Output the [x, y] coordinate of the center of the cell containing the given text.  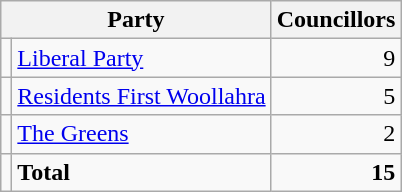
2 [336, 134]
The Greens [142, 134]
Total [142, 172]
Residents First Woollahra [142, 96]
9 [336, 58]
Liberal Party [142, 58]
Councillors [336, 20]
5 [336, 96]
Party [136, 20]
15 [336, 172]
